Determine the [x, y] coordinate at the center of the cell enclosing the given text.  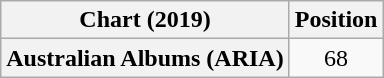
68 [336, 58]
Position [336, 20]
Australian Albums (ARIA) [145, 58]
Chart (2019) [145, 20]
